Find where the given text appears and provide that cell's center as (X, Y) coordinate. 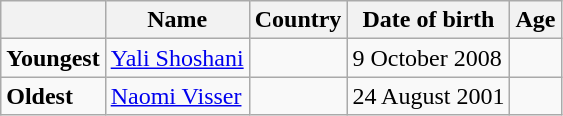
24 August 2001 (428, 96)
Name (177, 20)
Age (536, 20)
Country (298, 20)
9 October 2008 (428, 58)
Yali Shoshani (177, 58)
Oldest (53, 96)
Naomi Visser (177, 96)
Youngest (53, 58)
Date of birth (428, 20)
